Determine the [X, Y] coordinate at the center of the cell enclosing the given text.  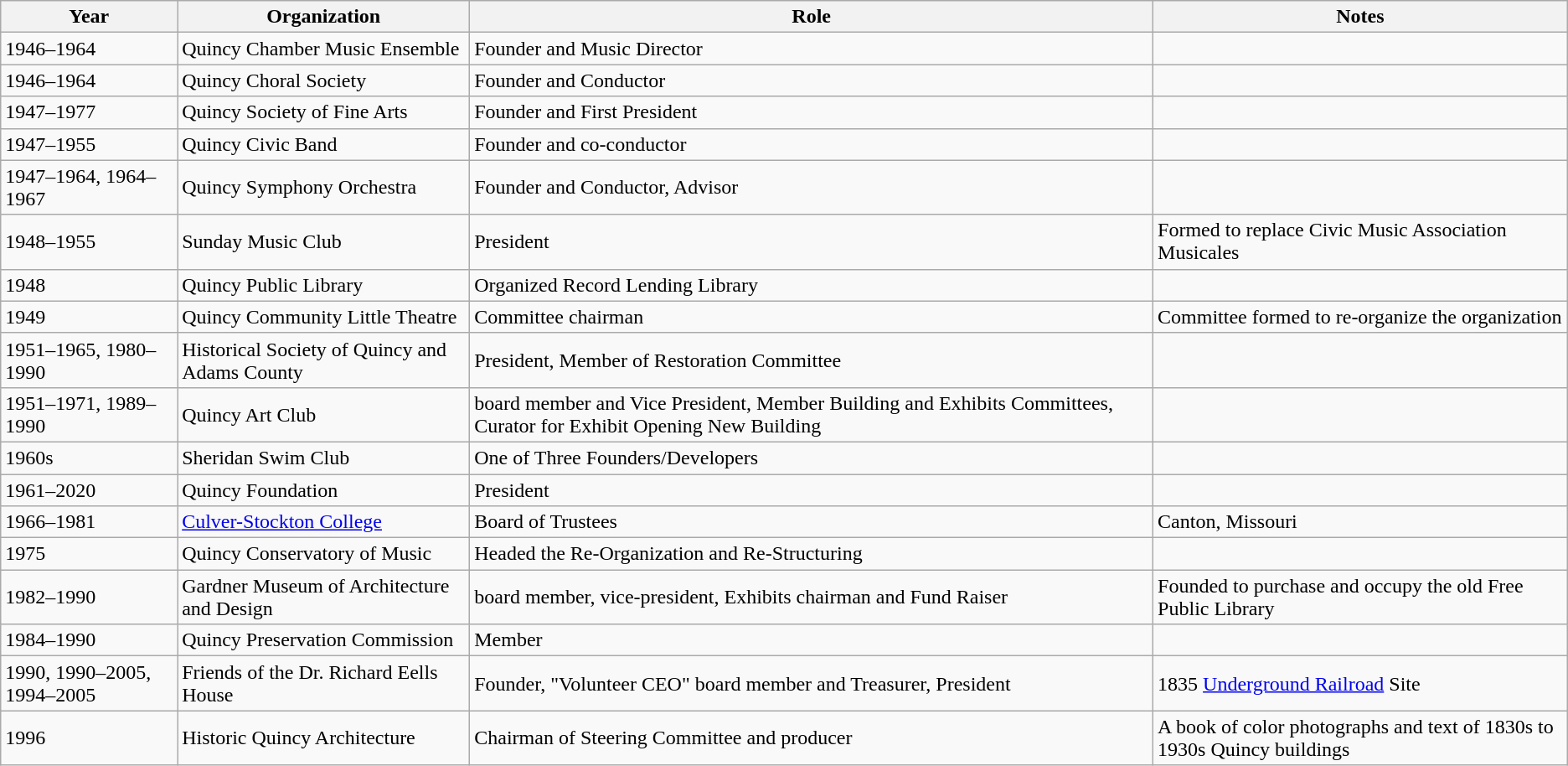
1948–1955 [89, 241]
Historical Society of Quincy and Adams County [323, 360]
Quincy Public Library [323, 285]
Quincy Chamber Music Ensemble [323, 49]
Quincy Society of Fine Arts [323, 112]
Quincy Art Club [323, 414]
Board of Trustees [812, 522]
1835 Underground Railroad Site [1360, 684]
Year [89, 17]
Chairman of Steering Committee and producer [812, 738]
Quincy Symphony Orchestra [323, 188]
Sheridan Swim Club [323, 458]
Culver-Stockton College [323, 522]
Founder, "Volunteer CEO" board member and Treasurer, President [812, 684]
1947–1955 [89, 144]
Founder and co-conductor [812, 144]
A book of color photographs and text of 1830s to 1930s Quincy buildings [1360, 738]
Headed the Re-Organization and Re-Structuring [812, 554]
Organized Record Lending Library [812, 285]
1990, 1990–2005, 1994–2005 [89, 684]
Notes [1360, 17]
1951–1965, 1980–1990 [89, 360]
Role [812, 17]
1951–1971, 1989–1990 [89, 414]
Quincy Choral Society [323, 80]
Committee chairman [812, 317]
1948 [89, 285]
President, Member of Restoration Committee [812, 360]
Quincy Community Little Theatre [323, 317]
Founder and First President [812, 112]
Organization [323, 17]
1975 [89, 554]
Sunday Music Club [323, 241]
Founder and Conductor, Advisor [812, 188]
1947–1964, 1964–1967 [89, 188]
1984–1990 [89, 640]
Quincy Foundation [323, 490]
Gardner Museum of Architecture and Design [323, 597]
Canton, Missouri [1360, 522]
Founder and Music Director [812, 49]
Quincy Preservation Commission [323, 640]
board member, vice-president, Exhibits chairman and Fund Raiser [812, 597]
board member and Vice President, Member Building and Exhibits Committees, Curator for Exhibit Opening New Building [812, 414]
Friends of the Dr. Richard Eells House [323, 684]
1960s [89, 458]
Quincy Civic Band [323, 144]
Member [812, 640]
1966–1981 [89, 522]
Founded to purchase and occupy the old Free Public Library [1360, 597]
Committee formed to re-organize the organization [1360, 317]
1947–1977 [89, 112]
1949 [89, 317]
Historic Quincy Architecture [323, 738]
Founder and Conductor [812, 80]
Quincy Conservatory of Music [323, 554]
1996 [89, 738]
Formed to replace Civic Music Association Musicales [1360, 241]
1982–1990 [89, 597]
One of Three Founders/Developers [812, 458]
1961–2020 [89, 490]
